For the text-containing cell, return its midpoint in (X, Y) coordinate format. 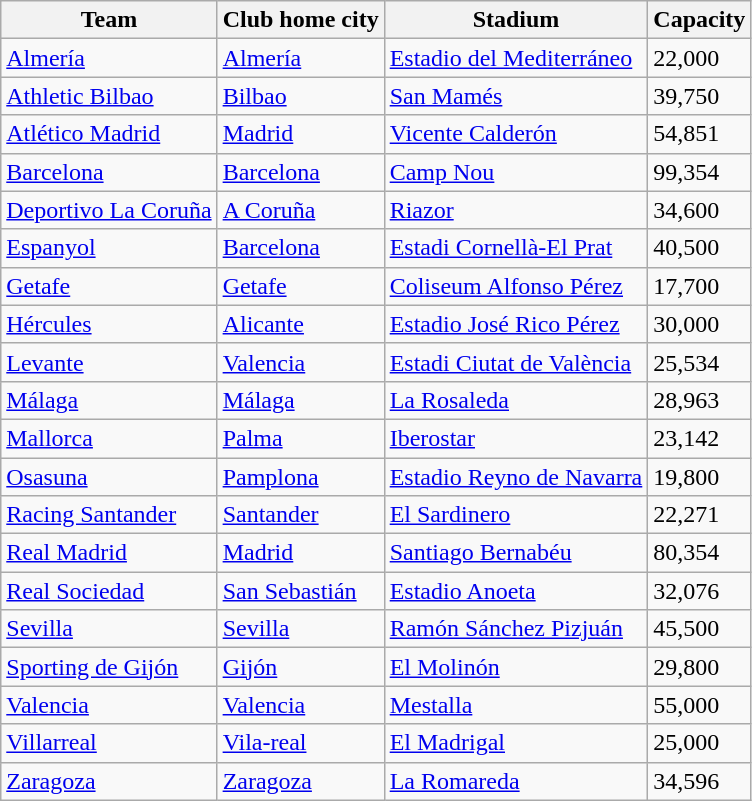
Osasuna (109, 477)
Estadio del Mediterráneo (516, 58)
Estadio Anoeta (516, 591)
El Madrigal (516, 743)
17,700 (700, 286)
25,534 (700, 362)
El Sardinero (516, 515)
Racing Santander (109, 515)
Atlético Madrid (109, 134)
Palma (300, 438)
Stadium (516, 20)
Santiago Bernabéu (516, 553)
54,851 (700, 134)
39,750 (700, 96)
22,271 (700, 515)
Alicante (300, 324)
Santander (300, 515)
San Mamés (516, 96)
40,500 (700, 248)
55,000 (700, 705)
23,142 (700, 438)
Athletic Bilbao (109, 96)
Iberostar (516, 438)
Real Sociedad (109, 591)
Pamplona (300, 477)
Team (109, 20)
Mallorca (109, 438)
22,000 (700, 58)
Coliseum Alfonso Pérez (516, 286)
Ramón Sánchez Pizjuán (516, 629)
34,596 (700, 781)
Sporting de Gijón (109, 667)
Vicente Calderón (516, 134)
Bilbao (300, 96)
30,000 (700, 324)
45,500 (700, 629)
Deportivo La Coruña (109, 210)
La Romareda (516, 781)
Estadio José Rico Pérez (516, 324)
Riazor (516, 210)
Villarreal (109, 743)
Capacity (700, 20)
99,354 (700, 172)
Mestalla (516, 705)
Estadio Reyno de Navarra (516, 477)
25,000 (700, 743)
Estadi Cornellà-El Prat (516, 248)
80,354 (700, 553)
Gijón (300, 667)
Club home city (300, 20)
La Rosaleda (516, 400)
Hércules (109, 324)
34,600 (700, 210)
Estadi Ciutat de València (516, 362)
29,800 (700, 667)
28,963 (700, 400)
Real Madrid (109, 553)
Levante (109, 362)
A Coruña (300, 210)
El Molinón (516, 667)
Camp Nou (516, 172)
32,076 (700, 591)
San Sebastián (300, 591)
Vila-real (300, 743)
Espanyol (109, 248)
19,800 (700, 477)
